Scan for the cell matching the given text and deliver its [x, y] coordinate at center. 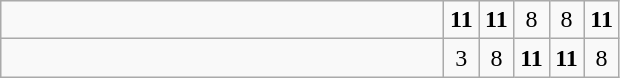
3 [462, 58]
